Output the [x, y] coordinate of the center of the cell containing the given text.  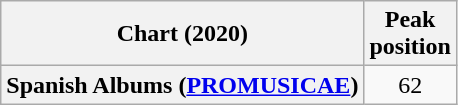
Chart (2020) [182, 34]
62 [410, 85]
Spanish Albums (PROMUSICAE) [182, 85]
Peakposition [410, 34]
